Output the [x, y] coordinate of the center of the cell containing the given text.  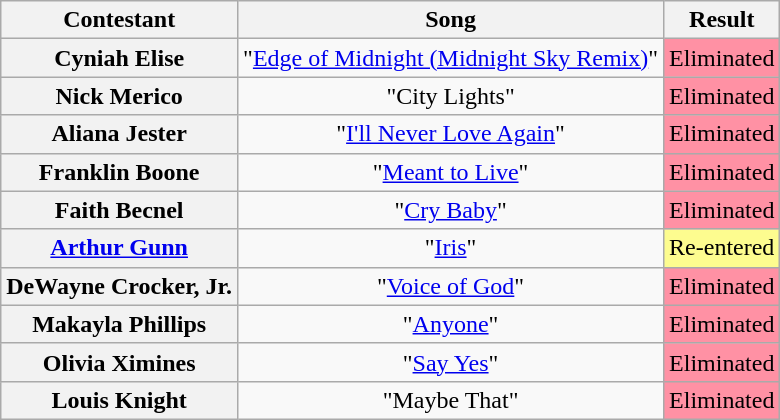
Contestant [120, 20]
Franklin Boone [120, 172]
"I'll Never Love Again" [451, 134]
DeWayne Crocker, Jr. [120, 286]
"Iris" [451, 248]
Nick Merico [120, 96]
Makayla Phillips [120, 324]
"Say Yes" [451, 362]
"Maybe That" [451, 400]
Arthur Gunn [120, 248]
Cyniah Elise [120, 58]
Louis Knight [120, 400]
"Anyone" [451, 324]
"Meant to Live" [451, 172]
Aliana Jester [120, 134]
"Voice of God" [451, 286]
"Cry Baby" [451, 210]
Result [722, 20]
Olivia Ximines [120, 362]
"Edge of Midnight (Midnight Sky Remix)" [451, 58]
"City Lights" [451, 96]
Song [451, 20]
Re-entered [722, 248]
Faith Becnel [120, 210]
